Determine the [X, Y] coordinate at the center of the cell enclosing the given text.  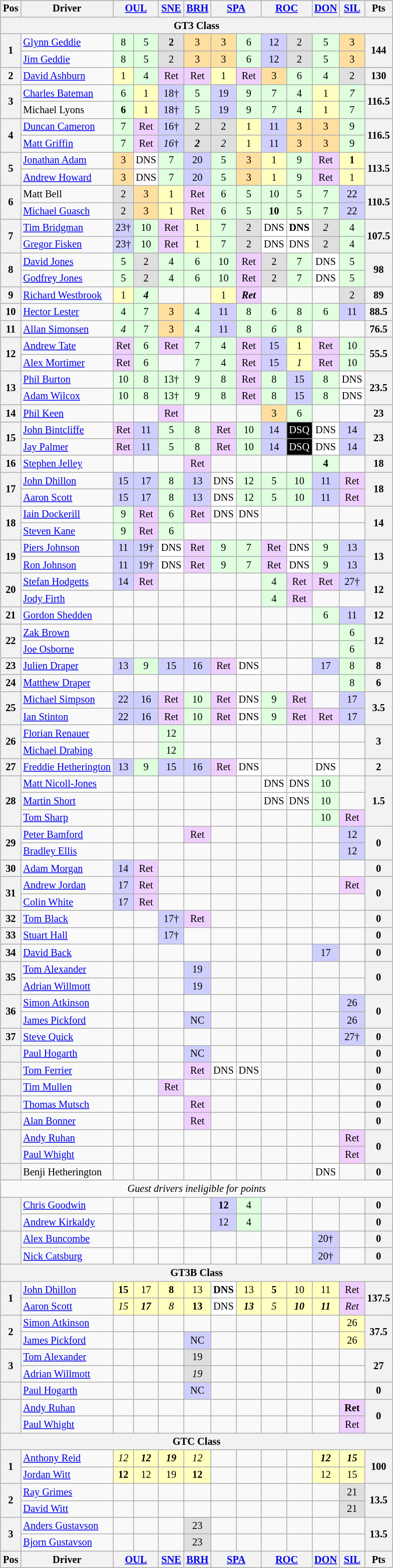
Andrew Jordan [67, 885]
98 [378, 269]
Matthew Draper [67, 683]
Gordon Shedden [67, 615]
Joe Osborne [67, 650]
Matt Griffin [67, 144]
Martin Short [67, 801]
Bradley Ellis [67, 851]
Michael Guasch [67, 211]
Adam Morgan [67, 868]
Jim Geddie [67, 60]
GT3 Class [196, 26]
89 [378, 295]
37 [11, 1037]
55.5 [378, 355]
23.5 [378, 388]
113.5 [378, 169]
Peter Bamford [67, 835]
Michael Simpson [67, 700]
Tim Bridgman [67, 228]
Hector Lester [67, 312]
Ian Stinton [67, 717]
Zak Brown [67, 633]
34 [11, 953]
David Jones [67, 261]
David Ashburn [67, 76]
Godfrey Jones [67, 278]
Andrew Tate [67, 346]
33 [11, 936]
Andrew Kirkaldy [67, 1222]
36 [11, 1012]
130 [378, 76]
Guest drivers ineligible for points [196, 1189]
Phil Burton [67, 380]
Jay Palmer [67, 447]
32 [11, 919]
Freddie Hetherington [67, 767]
35 [11, 978]
Matt Nicoll-Jones [67, 784]
Richard Westbrook [67, 295]
Glynn Geddie [67, 43]
Adam Wilcox [67, 397]
Tom Sharp [67, 818]
144 [378, 51]
Jonathan Adam [67, 161]
31 [11, 893]
Matt Bell [67, 194]
25 [11, 708]
Stephen Jelley [67, 464]
29 [11, 843]
137.5 [378, 1298]
Steve Quick [67, 1037]
Allan Simonsen [67, 329]
Tom Ferrier [67, 1071]
Piers Johnson [67, 548]
Thomas Mutsch [67, 1104]
Alan Bonner [67, 1121]
Ron Johnson [67, 565]
24 [11, 683]
Colin White [67, 902]
GT3B Class [196, 1273]
Tom Black [67, 919]
Julien Draper [67, 666]
Alex Buncombe [67, 1239]
Michael Lyons [67, 110]
David Back [67, 953]
John Bintcliffe [67, 430]
28 [11, 801]
Anders Gustavson [67, 1526]
37.5 [378, 1332]
Chris Goodwin [67, 1205]
Charles Bateman [67, 93]
107.5 [378, 236]
Duncan Cameron [67, 127]
Alex Mortimer [67, 363]
Nick Catsburg [67, 1256]
Jody Firth [67, 599]
Jordan Witt [67, 1475]
GTC Class [196, 1441]
Iain Dockerill [67, 514]
Michael Drabing [67, 751]
Anthony Reid [67, 1458]
Tim Mullen [67, 1088]
Stuart Hall [67, 936]
Benji Hetherington [67, 1172]
88.5 [378, 312]
Bjorn Gustavson [67, 1542]
Stefan Hodgetts [67, 582]
Steven Kane [67, 531]
30 [11, 868]
1.5 [378, 801]
Phil Keen [67, 413]
David Witt [67, 1509]
Gregor Fisken [67, 245]
3.5 [378, 708]
110.5 [378, 202]
100 [378, 1466]
Ray Grimes [67, 1492]
Florian Renauer [67, 734]
76.5 [378, 329]
Andrew Howard [67, 177]
